Return the (x, y) coordinate for the center point of the cell that contains the specified text.  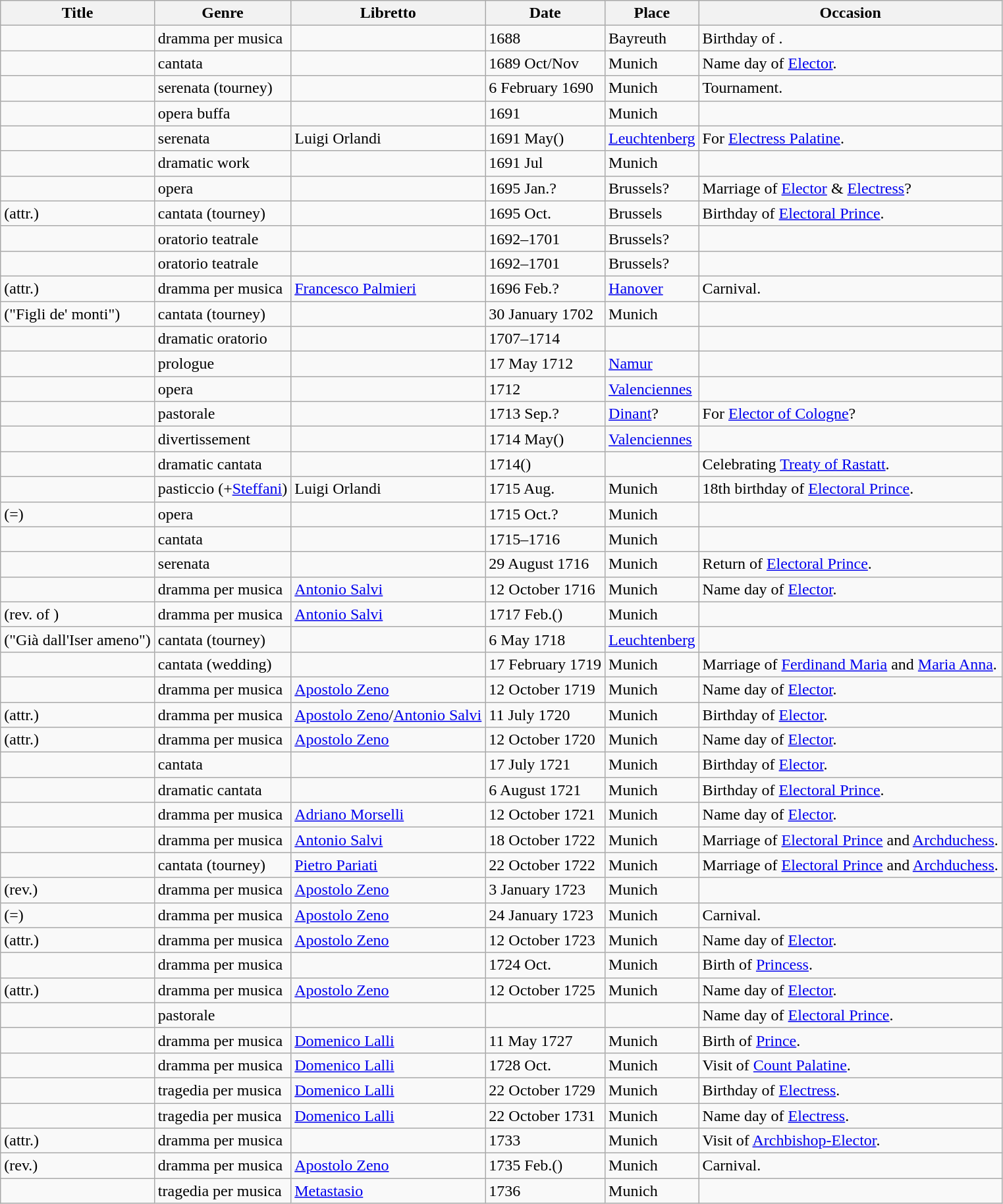
1715 Oct.? (545, 514)
12 October 1725 (545, 990)
Libretto (389, 13)
cantata (wedding) (223, 664)
17 May 1712 (545, 364)
Birth of Princess. (850, 965)
dramatic oratorio (223, 339)
Occasion (850, 13)
Francesco Palmieri (389, 288)
6 August 1721 (545, 790)
Hanover (652, 288)
Tournament. (850, 88)
22 October 1731 (545, 1116)
("Figli de' monti") (78, 314)
Adriano Morselli (389, 815)
12 October 1716 (545, 589)
18th birthday of Electoral Prince. (850, 489)
17 July 1721 (545, 765)
11 July 1720 (545, 714)
opera buffa (223, 113)
12 October 1719 (545, 689)
(rev. of ) (78, 614)
Pietro Pariati (389, 865)
1691 May() (545, 138)
1728 Oct. (545, 1065)
Birthday of Electress. (850, 1090)
Name day of Electress. (850, 1116)
Name day of Electoral Prince. (850, 1015)
3 January 1723 (545, 890)
Namur (652, 364)
serenata (tourney) (223, 88)
1717 Feb.() (545, 614)
22 October 1722 (545, 865)
1714() (545, 464)
1695 Jan.? (545, 188)
Marriage of Ferdinand Maria and Maria Anna. (850, 664)
1707–1714 (545, 339)
1712 (545, 389)
Brussels (652, 213)
1724 Oct. (545, 965)
Place (652, 13)
1695 Oct. (545, 213)
1715 Aug. (545, 489)
Dinant? (652, 414)
1696 Feb.? (545, 288)
1736 (545, 1191)
18 October 1722 (545, 840)
1714 May() (545, 439)
Date (545, 13)
12 October 1721 (545, 815)
Visit of Count Palatine. (850, 1065)
pasticcio (+Steffani) (223, 489)
Title (78, 13)
22 October 1729 (545, 1090)
12 October 1720 (545, 740)
6 May 1718 (545, 639)
Birthday of . (850, 38)
1691 (545, 113)
1733 (545, 1141)
For Electress Palatine. (850, 138)
6 February 1690 (545, 88)
1688 (545, 38)
1689 Oct/Nov (545, 63)
For Elector of Cologne? (850, 414)
29 August 1716 (545, 564)
prologue (223, 364)
Celebrating Treaty of Rastatt. (850, 464)
Bayreuth (652, 38)
1713 Sep.? (545, 414)
24 January 1723 (545, 915)
12 October 1723 (545, 940)
Metastasio (389, 1191)
1691 Jul (545, 163)
1715–1716 (545, 539)
Apostolo Zeno/Antonio Salvi (389, 714)
("Già dall'Iser ameno") (78, 639)
30 January 1702 (545, 314)
11 May 1727 (545, 1040)
dramatic work (223, 163)
Return of Electoral Prince. (850, 564)
Genre (223, 13)
Marriage of Elector & Electress? (850, 188)
Visit of Archbishop-Elector. (850, 1141)
1735 Feb.() (545, 1166)
17 February 1719 (545, 664)
divertissement (223, 439)
Birth of Prince. (850, 1040)
